Return the [X, Y] coordinate for the center point of the cell that contains the specified text.  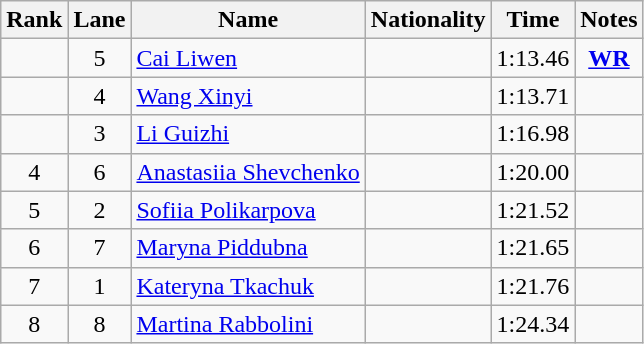
Kateryna Tkachuk [248, 286]
3 [100, 134]
Name [248, 20]
Notes [609, 20]
1:20.00 [533, 172]
Maryna Piddubna [248, 248]
1:21.52 [533, 210]
WR [609, 58]
Li Guizhi [248, 134]
Wang Xinyi [248, 96]
1:13.46 [533, 58]
Martina Rabbolini [248, 324]
Rank [34, 20]
Cai Liwen [248, 58]
1:21.76 [533, 286]
1:13.71 [533, 96]
Nationality [428, 20]
Sofiia Polikarpova [248, 210]
Anastasiia Shevchenko [248, 172]
1 [100, 286]
Time [533, 20]
Lane [100, 20]
1:21.65 [533, 248]
2 [100, 210]
1:16.98 [533, 134]
1:24.34 [533, 324]
